Find where the given text appears and provide that cell's center as [x, y] coordinate. 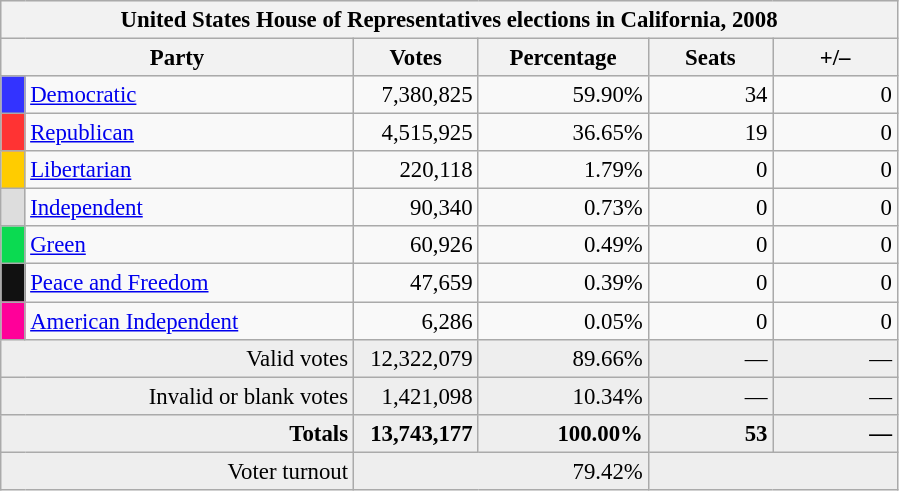
Republican [189, 133]
36.65% [563, 133]
59.90% [563, 95]
7,380,825 [416, 95]
Party [178, 58]
Votes [416, 58]
12,322,079 [416, 358]
60,926 [416, 245]
0.49% [563, 245]
10.34% [563, 396]
90,340 [416, 208]
0.05% [563, 321]
19 [710, 133]
+/– [836, 58]
1.79% [563, 170]
Valid votes [178, 358]
Libertarian [189, 170]
Peace and Freedom [189, 283]
Totals [178, 433]
79.42% [500, 471]
6,286 [416, 321]
0.39% [563, 283]
53 [710, 433]
47,659 [416, 283]
13,743,177 [416, 433]
34 [710, 95]
Seats [710, 58]
0.73% [563, 208]
Green [189, 245]
100.00% [563, 433]
United States House of Representatives elections in California, 2008 [450, 20]
89.66% [563, 358]
1,421,098 [416, 396]
220,118 [416, 170]
Independent [189, 208]
Percentage [563, 58]
Democratic [189, 95]
Invalid or blank votes [178, 396]
Voter turnout [178, 471]
American Independent [189, 321]
4,515,925 [416, 133]
